Identify which cell holds the provided text, then report its (x, y) central coordinate. 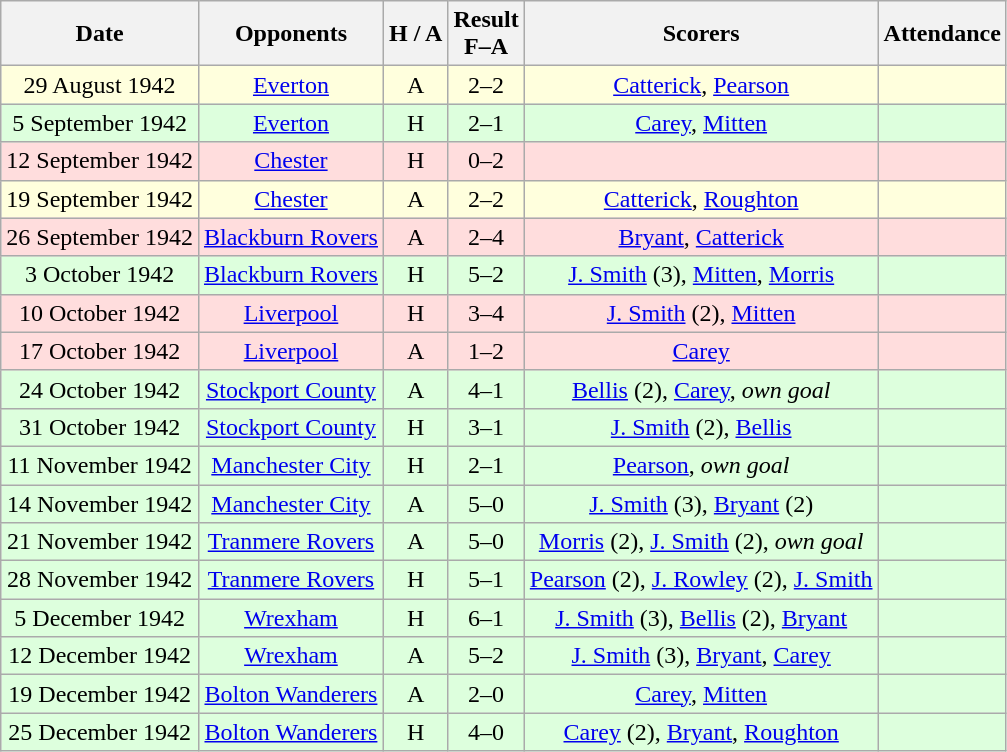
0–2 (486, 161)
31 October 1942 (100, 427)
Catterick, Pearson (701, 85)
Scorers (701, 34)
4–1 (486, 389)
25 December 1942 (100, 732)
3–4 (486, 313)
J. Smith (3), Bryant, Carey (701, 656)
14 November 1942 (100, 503)
Attendance (942, 34)
Date (100, 34)
3–1 (486, 427)
Carey (701, 351)
19 December 1942 (100, 694)
Bellis (2), Carey, own goal (701, 389)
19 September 1942 (100, 199)
Opponents (290, 34)
J. Smith (2), Mitten (701, 313)
Pearson, own goal (701, 465)
2–0 (486, 694)
11 November 1942 (100, 465)
5 December 1942 (100, 618)
5 September 1942 (100, 123)
Pearson (2), J. Rowley (2), J. Smith (701, 580)
J. Smith (2), Bellis (701, 427)
24 October 1942 (100, 389)
29 August 1942 (100, 85)
17 October 1942 (100, 351)
12 December 1942 (100, 656)
1–2 (486, 351)
Morris (2), J. Smith (2), own goal (701, 542)
28 November 1942 (100, 580)
J. Smith (3), Bryant (2) (701, 503)
Bryant, Catterick (701, 237)
H / A (415, 34)
21 November 1942 (100, 542)
5–1 (486, 580)
6–1 (486, 618)
26 September 1942 (100, 237)
12 September 1942 (100, 161)
Carey (2), Bryant, Roughton (701, 732)
ResultF–A (486, 34)
3 October 1942 (100, 275)
J. Smith (3), Mitten, Morris (701, 275)
J. Smith (3), Bellis (2), Bryant (701, 618)
10 October 1942 (100, 313)
4–0 (486, 732)
Catterick, Roughton (701, 199)
2–4 (486, 237)
